Pinpoint the cell where the given text exists, returning its [X, Y] midpoint coordinate. 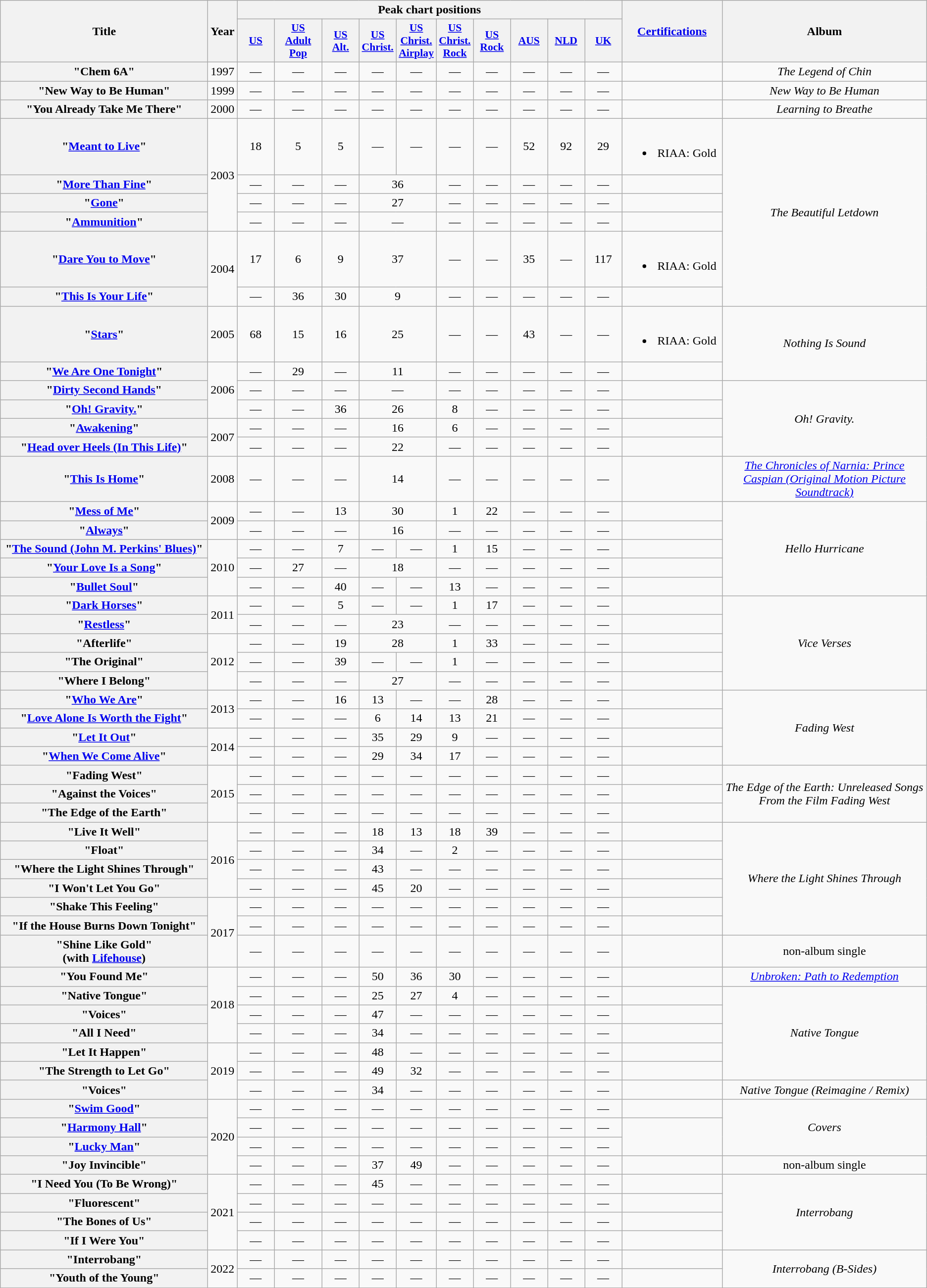
"This Is Home" [104, 479]
2011 [223, 615]
"Native Tongue" [104, 995]
"Joy Invincible" [104, 1165]
"Who We Are" [104, 699]
4 [455, 995]
"More Than Fine" [104, 184]
2008 [223, 479]
USChrist. [377, 41]
"Live It Well" [104, 831]
Hello Hurricane [825, 548]
"You Found Me" [104, 977]
The Legend of Chin [825, 71]
"Lucky Man" [104, 1146]
"Fluorescent" [104, 1203]
USAlt. [341, 41]
"Ammunition" [104, 222]
Peak chart positions [430, 10]
2015 [223, 793]
2010 [223, 568]
"The Edge of the Earth" [104, 812]
2006 [223, 390]
2021 [223, 1212]
"Mess of Me" [104, 511]
1999 [223, 91]
"The Original" [104, 662]
23 [398, 624]
50 [377, 977]
"New Way to Be Human" [104, 91]
Year [223, 32]
48 [377, 1052]
"I Won't Let You Go" [104, 888]
"Dark Horses" [104, 605]
Native Tongue (Reimagine / Remix) [825, 1090]
"If the House Burns Down Tonight" [104, 926]
"Swim Good" [104, 1108]
2016 [223, 859]
2004 [223, 268]
The Chronicles of Narnia: Prince Caspian (Original Motion Picture Soundtrack) [825, 479]
7 [341, 549]
20 [416, 888]
2007 [223, 437]
"Youth of the Young" [104, 1278]
"Against the Voices" [104, 793]
2019 [223, 1071]
Certifications [672, 32]
52 [529, 147]
Unbroken: Path to Redemption [825, 977]
Native Tongue [825, 1033]
21 [492, 718]
"Where the Light Shines Through" [104, 869]
"This Is Your Life" [104, 297]
"Shine Like Gold"(with Lifehouse) [104, 951]
8 [455, 409]
117 [603, 259]
The Beautiful Letdown [825, 212]
Title [104, 32]
"Harmony Hall" [104, 1127]
"Let It Out" [104, 737]
2014 [223, 746]
New Way to Be Human [825, 91]
NLD [566, 41]
26 [398, 409]
40 [341, 587]
Oh! Gravity. [825, 418]
"Awakening" [104, 428]
"Head over Heels (In This Life)" [104, 446]
2000 [223, 109]
"Meant to Live" [104, 147]
33 [492, 643]
"We Are One Tonight" [104, 371]
USChrist.Rock [455, 41]
"All I Need" [104, 1033]
2020 [223, 1137]
"Dare You to Move" [104, 259]
Vice Verses [825, 643]
"Let It Happen" [104, 1052]
Learning to Breathe [825, 109]
2022 [223, 1269]
"Stars" [104, 334]
"I Need You (To Be Wrong)" [104, 1184]
2003 [223, 175]
"Dirty Second Hands" [104, 390]
USChrist.Airplay [416, 41]
19 [341, 643]
2018 [223, 1005]
"Oh! Gravity." [104, 409]
92 [566, 147]
"Chem 6A" [104, 71]
"Interrobang" [104, 1259]
2017 [223, 933]
32 [416, 1071]
"Gone" [104, 203]
USRock [492, 41]
USAdultPop [298, 41]
"Always" [104, 530]
"Where I Belong" [104, 681]
"Afterlife" [104, 643]
47 [377, 1014]
2012 [223, 662]
UK [603, 41]
"The Sound (John M. Perkins' Blues)" [104, 549]
"Bullet Soul" [104, 587]
"The Bones of Us" [104, 1222]
"Love Alone Is Worth the Fight" [104, 718]
"If I Were You" [104, 1240]
"Restless" [104, 624]
2009 [223, 520]
2013 [223, 709]
"Float" [104, 850]
Fading West [825, 728]
"The Strength to Let Go" [104, 1071]
US [256, 41]
"Fading West" [104, 775]
Interrobang [825, 1212]
"Shake This Feeling" [104, 907]
Nothing Is Sound [825, 344]
68 [256, 334]
Album [825, 32]
"You Already Take Me There" [104, 109]
2005 [223, 334]
AUS [529, 41]
"When We Come Alive" [104, 756]
Covers [825, 1127]
Where the Light Shines Through [825, 878]
Interrobang (B-Sides) [825, 1269]
2 [455, 850]
11 [398, 371]
1997 [223, 71]
The Edge of the Earth: Unreleased Songs From the Film Fading West [825, 793]
"Your Love Is a Song" [104, 568]
